Identify which cell holds the provided text, then report its (X, Y) central coordinate. 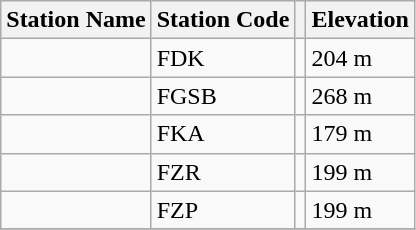
Elevation (360, 20)
204 m (360, 58)
Station Code (223, 20)
FGSB (223, 96)
FDK (223, 58)
179 m (360, 134)
268 m (360, 96)
FZR (223, 172)
Station Name (76, 20)
FZP (223, 210)
FKA (223, 134)
